Identify which cell holds the provided text, then report its [X, Y] central coordinate. 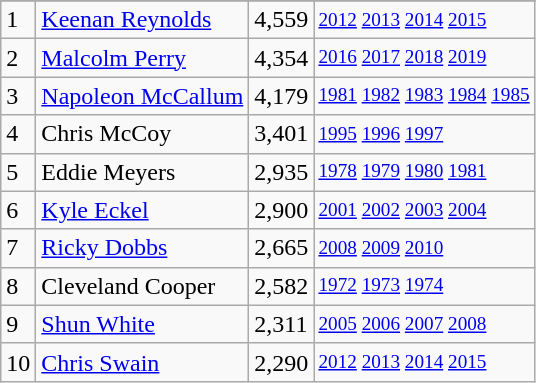
Kyle Eckel [142, 210]
Chris Swain [142, 362]
6 [18, 210]
4,179 [282, 96]
2,582 [282, 286]
Napoleon McCallum [142, 96]
1981 1982 1983 1984 1985 [424, 96]
2,311 [282, 324]
2,290 [282, 362]
2008 2009 2010 [424, 248]
Eddie Meyers [142, 172]
Cleveland Cooper [142, 286]
4 [18, 134]
Keenan Reynolds [142, 20]
Malcolm Perry [142, 58]
4,354 [282, 58]
2005 2006 2007 2008 [424, 324]
3 [18, 96]
Ricky Dobbs [142, 248]
4,559 [282, 20]
1 [18, 20]
2,935 [282, 172]
3,401 [282, 134]
2001 2002 2003 2004 [424, 210]
Chris McCoy [142, 134]
Shun White [142, 324]
5 [18, 172]
1978 1979 1980 1981 [424, 172]
2 [18, 58]
1972 1973 1974 [424, 286]
10 [18, 362]
2,665 [282, 248]
1995 1996 1997 [424, 134]
9 [18, 324]
7 [18, 248]
2,900 [282, 210]
2016 2017 2018 2019 [424, 58]
8 [18, 286]
